Identify which cell holds the provided text, then report its [X, Y] central coordinate. 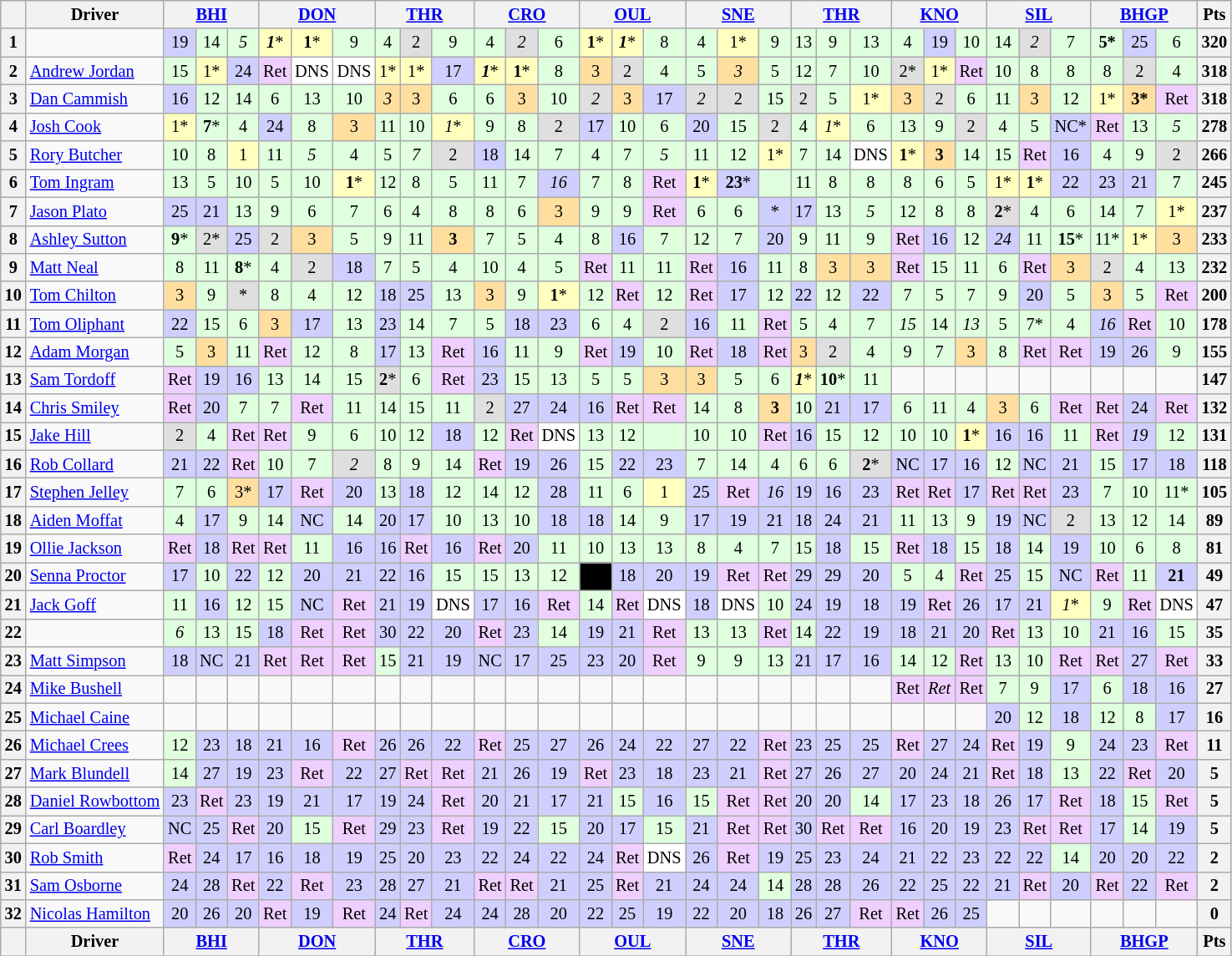
Matt Simpson [95, 660]
Senna Proctor [95, 576]
Michael Caine [95, 717]
Rory Butcher [95, 155]
47 [1214, 604]
233 [1214, 240]
Mike Bushell [95, 689]
Ashley Sutton [95, 240]
Tom Chilton [95, 296]
23* [738, 183]
Ollie Jackson [95, 549]
Sam Tordoff [95, 380]
155 [1214, 352]
Dan Cammish [95, 99]
118 [1214, 464]
178 [1214, 324]
15* [1071, 240]
81 [1214, 549]
237 [1214, 211]
Tom Ingram [95, 183]
89 [1214, 520]
Sam Osborne [95, 886]
31 [13, 886]
278 [1214, 127]
Tom Oliphant [95, 324]
5* [1108, 43]
Aiden Moffat [95, 520]
Nicolas Hamilton [95, 913]
Andrew Jordan [95, 71]
Josh Cook [95, 127]
131 [1214, 436]
200 [1214, 296]
49 [1214, 576]
Daniel Rowbottom [95, 802]
9* [180, 240]
245 [1214, 183]
Mark Blundell [95, 773]
320 [1214, 43]
35 [1214, 633]
Rob Collard [95, 464]
105 [1214, 492]
Carl Boardley [95, 829]
Chris Smiley [95, 408]
Jack Goff [95, 604]
NC* [1071, 127]
32 [13, 913]
8* [243, 267]
0 [1214, 913]
Rob Smith [95, 857]
33 [1214, 660]
Stephen Jelley [95, 492]
Adam Morgan [95, 352]
132 [1214, 408]
Jason Plato [95, 211]
10* [833, 380]
232 [1214, 267]
Matt Neal [95, 267]
147 [1214, 380]
Jake Hill [95, 436]
Michael Crees [95, 745]
266 [1214, 155]
